Return [x, y] of the center of cell containing provided text 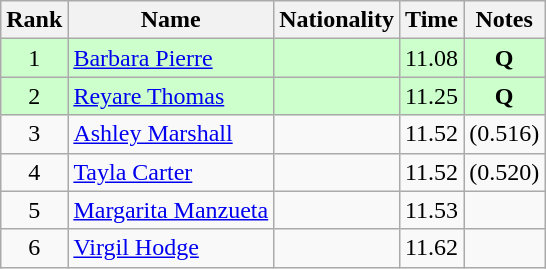
Virgil Hodge [171, 248]
Notes [504, 20]
(0.520) [504, 172]
(0.516) [504, 134]
Barbara Pierre [171, 58]
6 [34, 248]
Reyare Thomas [171, 96]
4 [34, 172]
11.25 [431, 96]
Ashley Marshall [171, 134]
11.08 [431, 58]
Tayla Carter [171, 172]
3 [34, 134]
11.62 [431, 248]
Margarita Manzueta [171, 210]
Rank [34, 20]
Time [431, 20]
1 [34, 58]
5 [34, 210]
11.53 [431, 210]
Nationality [337, 20]
2 [34, 96]
Name [171, 20]
